Return the (x, y) coordinate for the center point of the cell that contains the specified text.  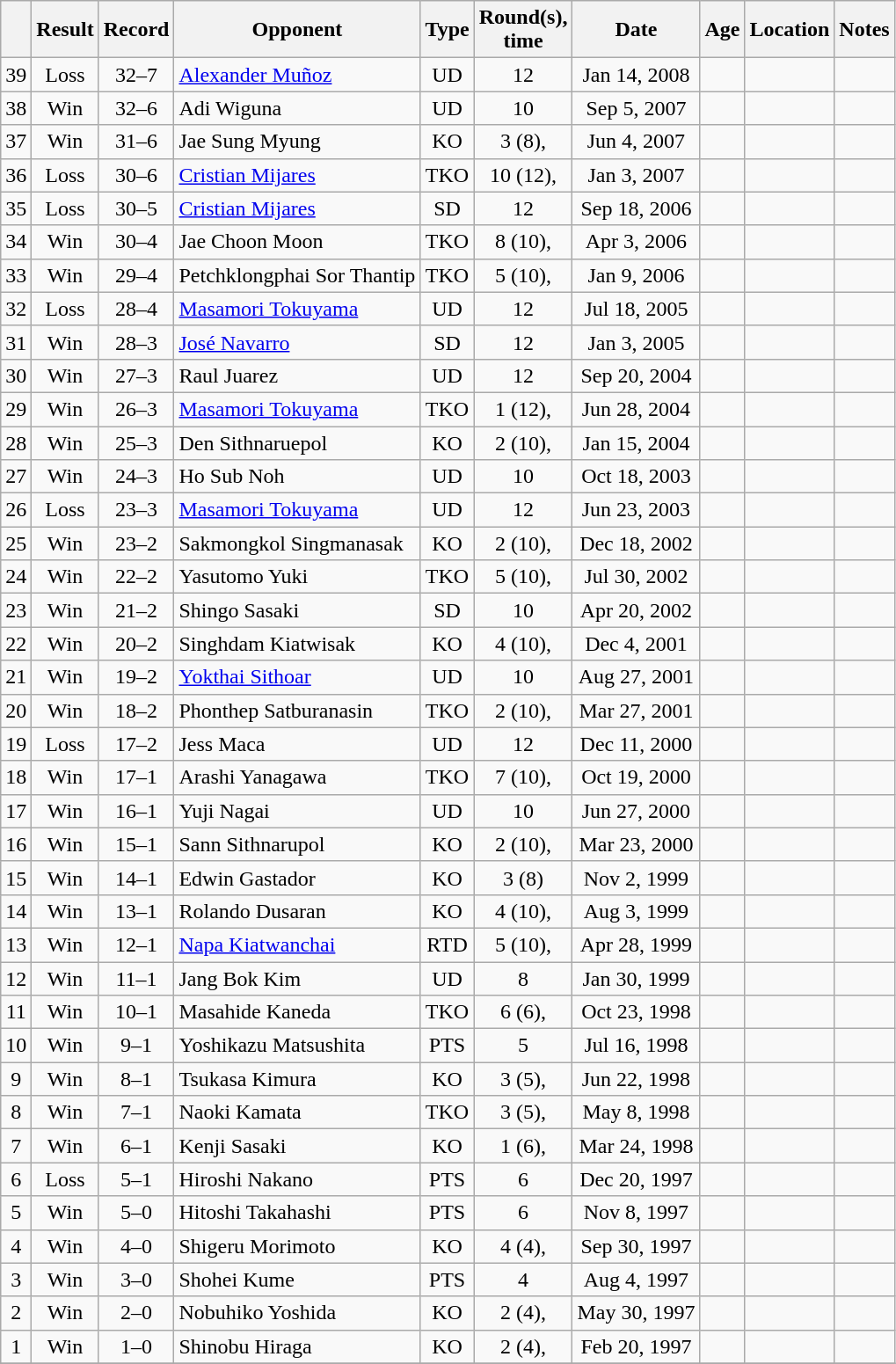
Jan 14, 2008 (637, 75)
19–2 (136, 677)
Shigeru Morimoto (297, 1246)
9 (16, 1079)
22 (16, 644)
Den Sithnaruepol (297, 442)
Jan 15, 2004 (637, 442)
Yokthai Sithoar (297, 677)
Jun 22, 1998 (637, 1079)
10 (12), (523, 175)
Jun 23, 2003 (637, 510)
Mar 27, 2001 (637, 711)
Jul 16, 1998 (637, 1046)
May 30, 1997 (637, 1313)
26 (16, 510)
38 (16, 108)
Round(s),time (523, 30)
Kenji Sasaki (297, 1146)
Edwin Gastador (297, 878)
Jan 3, 2005 (637, 342)
Sep 20, 2004 (637, 376)
RTD (447, 945)
Dec 11, 2000 (637, 744)
Shingo Sasaki (297, 610)
Yoshikazu Matsushita (297, 1046)
20 (16, 711)
4 (4), (523, 1246)
Yasutomo Yuki (297, 577)
7 (10), (523, 777)
2 (16, 1313)
12–1 (136, 945)
23–3 (136, 510)
7 (16, 1146)
7–1 (136, 1112)
11 (16, 1012)
Date (637, 30)
Jan 30, 1999 (637, 979)
Sep 18, 2006 (637, 208)
Shohei Kume (297, 1280)
Oct 19, 2000 (637, 777)
Oct 23, 1998 (637, 1012)
Rolando Dusaran (297, 911)
31–6 (136, 142)
25–3 (136, 442)
José Navarro (297, 342)
Nov 8, 1997 (637, 1213)
Nov 2, 1999 (637, 878)
3 (16, 1280)
Singhdam Kiatwisak (297, 644)
23 (16, 610)
Apr 3, 2006 (637, 242)
3–0 (136, 1280)
6–1 (136, 1146)
1 (16, 1346)
Type (447, 30)
17 (16, 811)
Record (136, 30)
Opponent (297, 30)
13–1 (136, 911)
Aug 4, 1997 (637, 1280)
Petchklongphai Sor Thantip (297, 275)
21–2 (136, 610)
24–3 (136, 477)
Yuji Nagai (297, 811)
Raul Juarez (297, 376)
Result (65, 30)
5–0 (136, 1213)
Sep 5, 2007 (637, 108)
32 (16, 309)
Tsukasa Kimura (297, 1079)
Dec 4, 2001 (637, 644)
28–4 (136, 309)
19 (16, 744)
Jess Maca (297, 744)
35 (16, 208)
17–2 (136, 744)
Aug 3, 1999 (637, 911)
18 (16, 777)
Sann Sithnarupol (297, 844)
Aug 27, 2001 (637, 677)
Jun 4, 2007 (637, 142)
Dec 18, 2002 (637, 543)
Jae Choon Moon (297, 242)
14 (16, 911)
32–6 (136, 108)
Napa Kiatwanchai (297, 945)
30–5 (136, 208)
32–7 (136, 75)
Apr 20, 2002 (637, 610)
30–6 (136, 175)
Jul 30, 2002 (637, 577)
30 (16, 376)
Hiroshi Nakano (297, 1179)
17–1 (136, 777)
39 (16, 75)
14–1 (136, 878)
Jan 9, 2006 (637, 275)
Mar 24, 1998 (637, 1146)
25 (16, 543)
Apr 28, 1999 (637, 945)
28–3 (136, 342)
8 (10), (523, 242)
5–1 (136, 1179)
Jun 28, 2004 (637, 409)
30–4 (136, 242)
15 (16, 878)
Arashi Yanagawa (297, 777)
29–4 (136, 275)
3 (8) (523, 878)
31 (16, 342)
10–1 (136, 1012)
1–0 (136, 1346)
Notes (864, 30)
Hitoshi Takahashi (297, 1213)
Sep 30, 1997 (637, 1246)
13 (16, 945)
22–2 (136, 577)
34 (16, 242)
3 (8), (523, 142)
8–1 (136, 1079)
27 (16, 477)
Phonthep Satburanasin (297, 711)
Ho Sub Noh (297, 477)
Dec 20, 1997 (637, 1179)
28 (16, 442)
11–1 (136, 979)
29 (16, 409)
1 (6), (523, 1146)
Adi Wiguna (297, 108)
Jang Bok Kim (297, 979)
27–3 (136, 376)
24 (16, 577)
16 (16, 844)
33 (16, 275)
2–0 (136, 1313)
Shinobu Hiraga (297, 1346)
23–2 (136, 543)
Jae Sung Myung (297, 142)
6 (6), (523, 1012)
Jul 18, 2005 (637, 309)
4–0 (136, 1246)
Mar 23, 2000 (637, 844)
9–1 (136, 1046)
37 (16, 142)
26–3 (136, 409)
Alexander Muñoz (297, 75)
Nobuhiko Yoshida (297, 1313)
Feb 20, 1997 (637, 1346)
Location (790, 30)
21 (16, 677)
20–2 (136, 644)
Naoki Kamata (297, 1112)
Oct 18, 2003 (637, 477)
Jan 3, 2007 (637, 175)
Jun 27, 2000 (637, 811)
36 (16, 175)
Masahide Kaneda (297, 1012)
1 (12), (523, 409)
16–1 (136, 811)
Age (723, 30)
Sakmongkol Singmanasak (297, 543)
18–2 (136, 711)
15–1 (136, 844)
May 8, 1998 (637, 1112)
